Search for the cell housing the specified text and yield its (x, y) center coordinate. 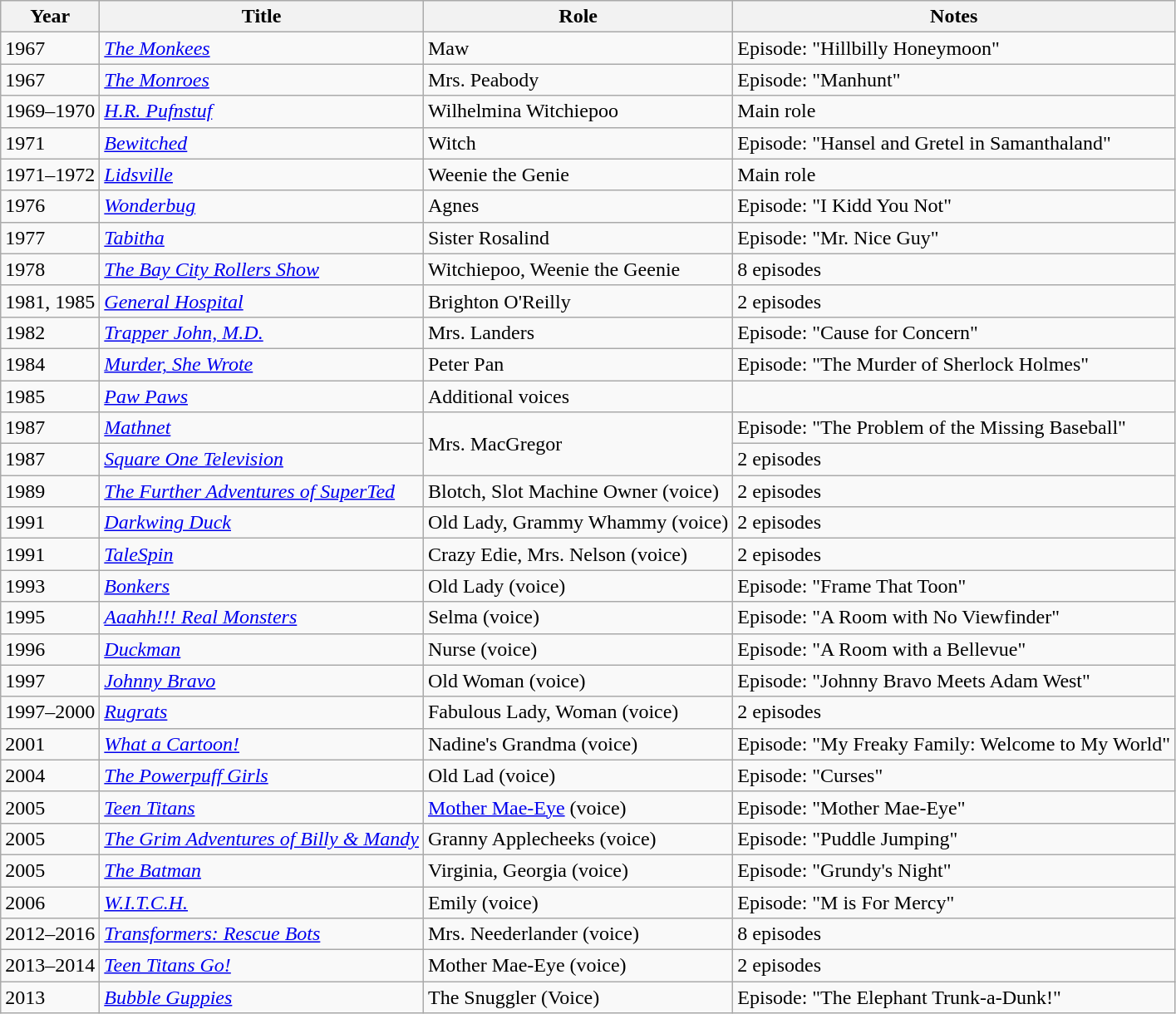
Episode: "The Murder of Sherlock Holmes" (954, 364)
The Grim Adventures of Billy & Mandy (262, 839)
The Monroes (262, 80)
Trapper John, M.D. (262, 332)
Episode: "M is For Mercy" (954, 902)
Witch (578, 143)
Year (50, 17)
Johnny Bravo (262, 681)
1971 (50, 143)
Granny Applecheeks (voice) (578, 839)
Maw (578, 48)
Tabitha (262, 238)
Bubble Guppies (262, 997)
Blotch, Slot Machine Owner (voice) (578, 491)
Mrs. MacGregor (578, 444)
2006 (50, 902)
Notes (954, 17)
2013 (50, 997)
Episode: "Mr. Nice Guy" (954, 238)
TaleSpin (262, 554)
Episode: "I Kidd You Not" (954, 206)
1977 (50, 238)
Role (578, 17)
H.R. Pufnstuf (262, 111)
1997 (50, 681)
1984 (50, 364)
Episode: "Puddle Jumping" (954, 839)
Duckman (262, 649)
2012–2016 (50, 934)
1976 (50, 206)
2004 (50, 775)
Murder, She Wrote (262, 364)
Title (262, 17)
Old Lad (voice) (578, 775)
Witchiepoo, Weenie the Geenie (578, 269)
Agnes (578, 206)
Fabulous Lady, Woman (voice) (578, 712)
Lidsville (262, 175)
Bonkers (262, 586)
Nadine's Grandma (voice) (578, 744)
Peter Pan (578, 364)
Nurse (voice) (578, 649)
Emily (voice) (578, 902)
Weenie the Genie (578, 175)
Mrs. Peabody (578, 80)
Teen Titans (262, 807)
1971–1972 (50, 175)
1982 (50, 332)
1985 (50, 396)
1997–2000 (50, 712)
General Hospital (262, 301)
Bewitched (262, 143)
Mathnet (262, 428)
Episode: "A Room with a Bellevue" (954, 649)
1996 (50, 649)
Episode: "Hansel and Gretel in Samanthaland" (954, 143)
Wonderbug (262, 206)
1993 (50, 586)
1989 (50, 491)
Additional voices (578, 396)
Episode: "A Room with No Viewfinder" (954, 618)
1978 (50, 269)
2001 (50, 744)
The Monkees (262, 48)
Brighton O'Reilly (578, 301)
W.I.T.C.H. (262, 902)
2013–2014 (50, 966)
The Snuggler (Voice) (578, 997)
Old Woman (voice) (578, 681)
Episode: "My Freaky Family: Welcome to My World" (954, 744)
Episode: "The Problem of the Missing Baseball" (954, 428)
What a Cartoon! (262, 744)
Rugrats (262, 712)
The Batman (262, 870)
Aaahh!!! Real Monsters (262, 618)
Episode: "Johnny Bravo Meets Adam West" (954, 681)
Transformers: Rescue Bots (262, 934)
Sister Rosalind (578, 238)
1995 (50, 618)
Mrs. Landers (578, 332)
Mrs. Neederlander (voice) (578, 934)
Episode: "Frame That Toon" (954, 586)
Paw Paws (262, 396)
Square One Television (262, 460)
Episode: "Manhunt" (954, 80)
Darkwing Duck (262, 523)
Old Lady, Grammy Whammy (voice) (578, 523)
Teen Titans Go! (262, 966)
1981, 1985 (50, 301)
Episode: "Cause for Concern" (954, 332)
The Bay City Rollers Show (262, 269)
The Powerpuff Girls (262, 775)
Selma (voice) (578, 618)
The Further Adventures of SuperTed (262, 491)
Episode: "Curses" (954, 775)
Old Lady (voice) (578, 586)
Episode: "Hillbilly Honeymoon" (954, 48)
1969–1970 (50, 111)
Virginia, Georgia (voice) (578, 870)
Episode: "Grundy's Night" (954, 870)
Episode: "The Elephant Trunk-a-Dunk!" (954, 997)
Episode: "Mother Mae-Eye" (954, 807)
Wilhelmina Witchiepoo (578, 111)
Crazy Edie, Mrs. Nelson (voice) (578, 554)
